Return [x, y] of the center of cell containing provided text 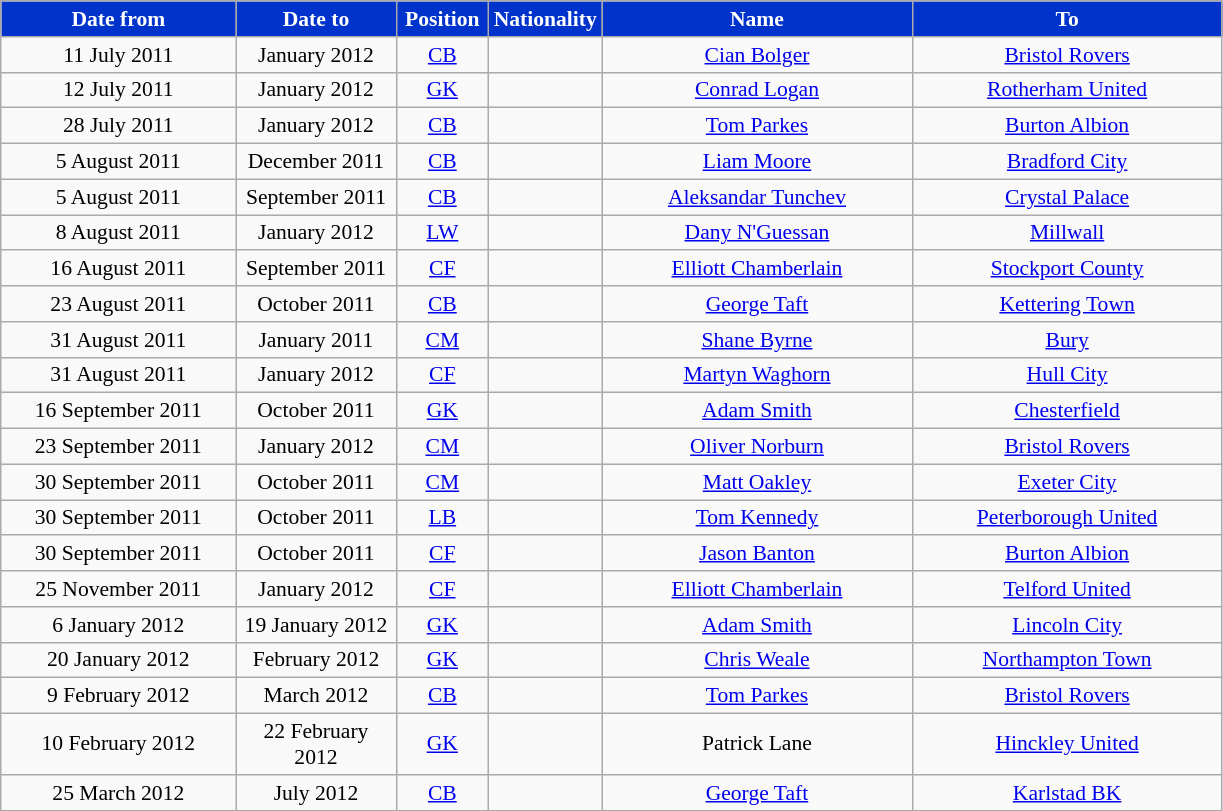
Dany N'Guessan [757, 233]
Millwall [1067, 233]
Aleksandar Tunchev [757, 197]
Karlstad BK [1067, 793]
January 2011 [316, 340]
December 2011 [316, 162]
Northampton Town [1067, 660]
Martyn Waghorn [757, 375]
February 2012 [316, 660]
22 February 2012 [316, 744]
July 2012 [316, 793]
Stockport County [1067, 269]
9 February 2012 [118, 696]
25 November 2011 [118, 589]
Shane Byrne [757, 340]
Date to [316, 19]
Conrad Logan [757, 90]
March 2012 [316, 696]
Bradford City [1067, 162]
Crystal Palace [1067, 197]
Telford United [1067, 589]
Tom Kennedy [757, 518]
To [1067, 19]
Rotherham United [1067, 90]
6 January 2012 [118, 625]
Patrick Lane [757, 744]
LW [442, 233]
23 September 2011 [118, 447]
8 August 2011 [118, 233]
28 July 2011 [118, 126]
16 September 2011 [118, 411]
Bury [1067, 340]
19 January 2012 [316, 625]
Nationality [546, 19]
Matt Oakley [757, 482]
Name [757, 19]
Jason Banton [757, 554]
LB [442, 518]
Hinckley United [1067, 744]
12 July 2011 [118, 90]
20 January 2012 [118, 660]
Hull City [1067, 375]
Exeter City [1067, 482]
11 July 2011 [118, 55]
25 March 2012 [118, 793]
Chris Weale [757, 660]
23 August 2011 [118, 304]
Kettering Town [1067, 304]
16 August 2011 [118, 269]
Lincoln City [1067, 625]
Chesterfield [1067, 411]
Oliver Norburn [757, 447]
Peterborough United [1067, 518]
10 February 2012 [118, 744]
Cian Bolger [757, 55]
Liam Moore [757, 162]
Position [442, 19]
Date from [118, 19]
